Provide the [x, y] coordinate of the cell's center where the given text is located.  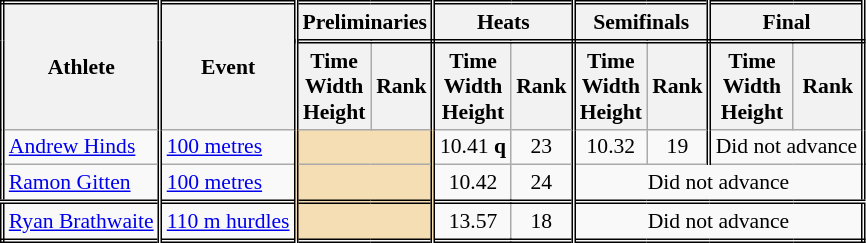
13.57 [472, 222]
18 [542, 222]
Preliminaries [364, 22]
10.42 [472, 184]
Final [786, 22]
Ryan Brathwaite [81, 222]
10.41 q [472, 147]
110 m hurdles [228, 222]
19 [678, 147]
Semifinals [641, 22]
Andrew Hinds [81, 147]
24 [542, 184]
Ramon Gitten [81, 184]
10.32 [610, 147]
23 [542, 147]
Heats [503, 22]
Athlete [81, 66]
Event [228, 66]
